Search for the cell housing the specified text and yield its (X, Y) center coordinate. 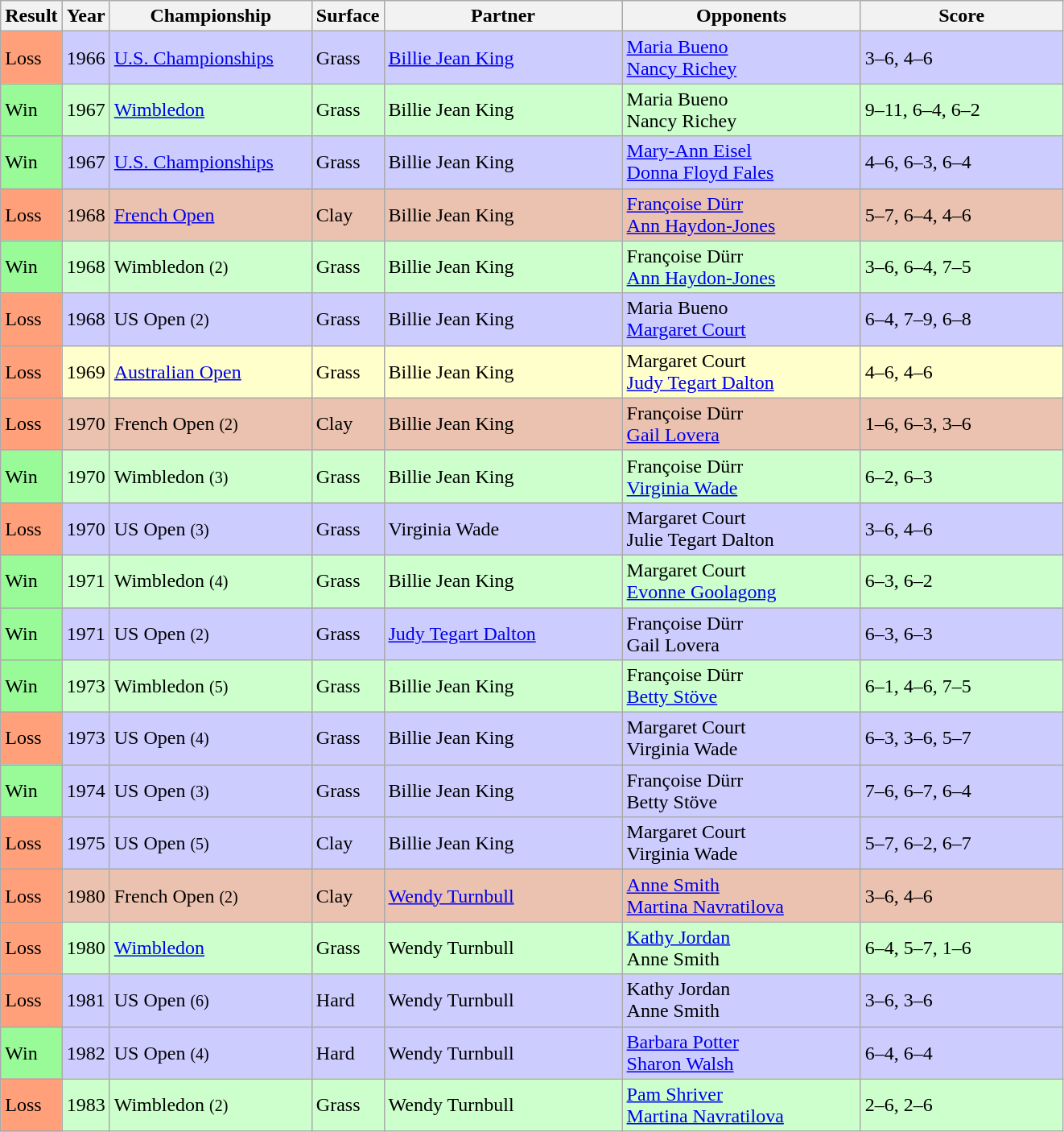
1974 (85, 791)
Barbara Potter Sharon Walsh (741, 1053)
Wimbledon (3) (211, 477)
2–6, 2–6 (961, 1105)
Maria Bueno Margaret Court (741, 319)
Australian Open (211, 372)
6–2, 6–3 (961, 477)
Margaret Court Judy Tegart Dalton (741, 372)
Margaret Court Evonne Goolagong (741, 581)
6–4, 6–4 (961, 1053)
6–1, 4–6, 7–5 (961, 686)
6–3, 3–6, 5–7 (961, 739)
1966 (85, 58)
Partner (503, 16)
US Open (5) (211, 844)
4–6, 6–3, 6–4 (961, 163)
Result (31, 16)
French Open (211, 214)
Score (961, 16)
Surface (348, 16)
US Open (6) (211, 1000)
6–4, 5–7, 1–6 (961, 948)
1975 (85, 844)
Wimbledon (4) (211, 581)
1–6, 6–3, 3–6 (961, 423)
3–6, 3–6 (961, 1000)
1981 (85, 1000)
6–4, 7–9, 6–8 (961, 319)
1969 (85, 372)
9–11, 6–4, 6–2 (961, 109)
6–3, 6–3 (961, 633)
Year (85, 16)
Judy Tegart Dalton (503, 633)
Anne Smith Martina Navratilova (741, 895)
Opponents (741, 16)
5–7, 6–4, 4–6 (961, 214)
6–3, 6–2 (961, 581)
Championship (211, 16)
3–6, 6–4, 7–5 (961, 267)
4–6, 4–6 (961, 372)
Wimbledon (5) (211, 686)
Mary-Ann Eisel Donna Floyd Fales (741, 163)
Pam Shriver Martina Navratilova (741, 1105)
7–6, 6–7, 6–4 (961, 791)
1983 (85, 1105)
Margaret Court Julie Tegart Dalton (741, 528)
1982 (85, 1053)
Françoise Dürr Virginia Wade (741, 477)
5–7, 6–2, 6–7 (961, 844)
Virginia Wade (503, 528)
